For the text-containing cell, return its midpoint in [X, Y] coordinate format. 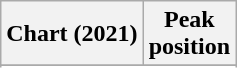
Peak position [189, 34]
Chart (2021) [72, 34]
